Return the (X, Y) coordinate for the center point of the cell that contains the specified text.  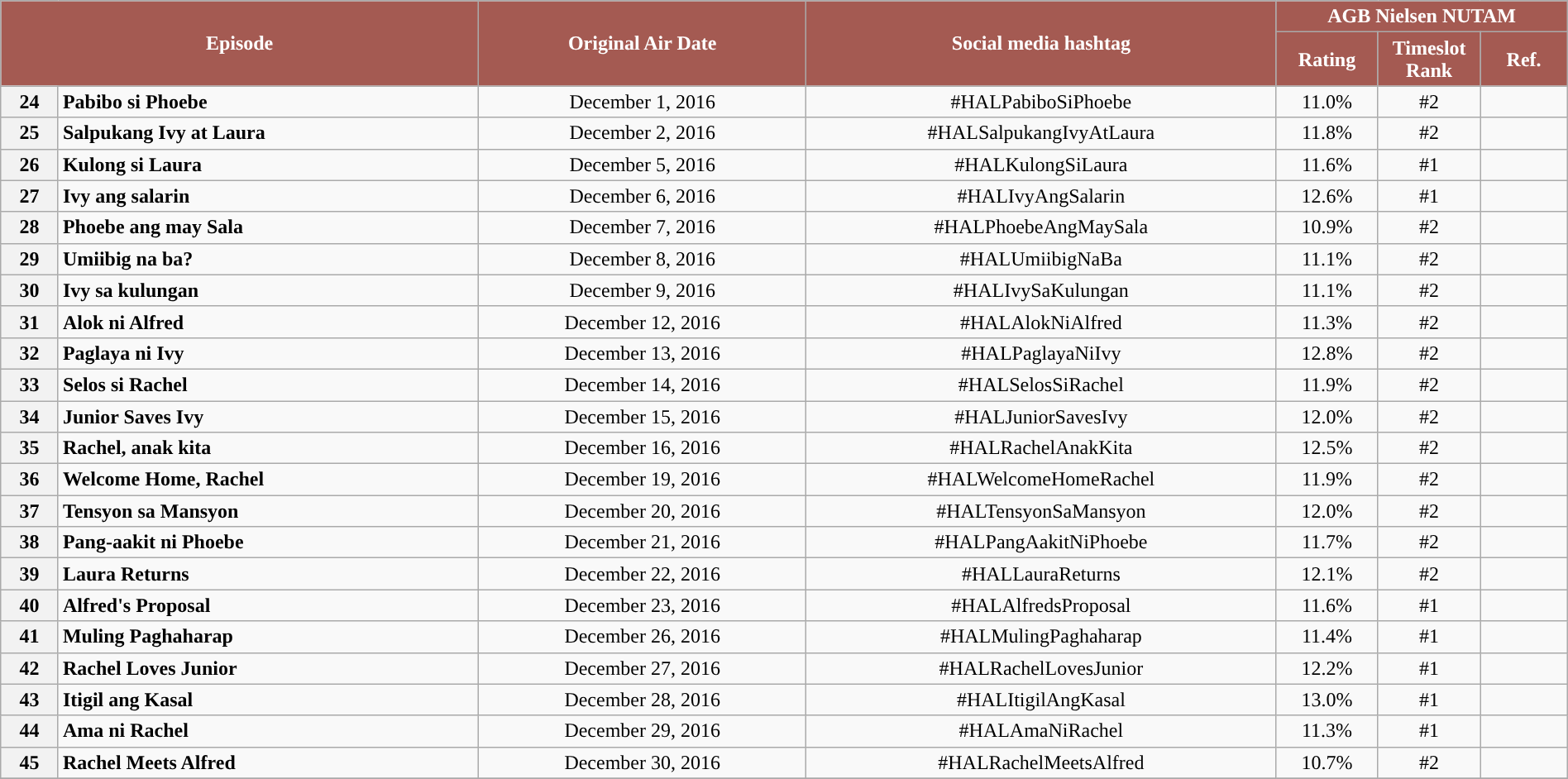
#HALPangAakitNiPhoebe (1041, 542)
#HALTensyonSaMansyon (1041, 511)
Tensyon sa Mansyon (268, 511)
AGB Nielsen NUTAM (1422, 17)
December 22, 2016 (642, 574)
December 20, 2016 (642, 511)
December 26, 2016 (642, 637)
11.7% (1327, 542)
#HALMulingPaghaharap (1041, 637)
12.1% (1327, 574)
Ivy ang salarin (268, 196)
Ama ni Rachel (268, 731)
41 (30, 637)
December 2, 2016 (642, 133)
Alfred's Proposal (268, 605)
38 (30, 542)
#HALKulongSiLaura (1041, 165)
11.0% (1327, 102)
#HALPabiboSiPhoebe (1041, 102)
December 27, 2016 (642, 668)
December 12, 2016 (642, 322)
#HALUmiibigNaBa (1041, 259)
TimeslotRank (1429, 60)
35 (30, 448)
Selos si Rachel (268, 385)
Rachel Meets Alfred (268, 762)
#HALIvyAngSalarin (1041, 196)
#HALJuniorSavesIvy (1041, 416)
37 (30, 511)
December 23, 2016 (642, 605)
#HALSelosSiRachel (1041, 385)
December 5, 2016 (642, 165)
42 (30, 668)
#HALSalpukangIvyAtLaura (1041, 133)
12.5% (1327, 448)
Muling Paghaharap (268, 637)
28 (30, 227)
#HALWelcomeHomeRachel (1041, 480)
December 30, 2016 (642, 762)
December 8, 2016 (642, 259)
31 (30, 322)
43 (30, 700)
30 (30, 290)
36 (30, 480)
#HALRachelMeetsAlfred (1041, 762)
December 29, 2016 (642, 731)
#HALLauraReturns (1041, 574)
December 6, 2016 (642, 196)
December 1, 2016 (642, 102)
#HALIvySaKulungan (1041, 290)
Phoebe ang may Sala (268, 227)
26 (30, 165)
December 28, 2016 (642, 700)
40 (30, 605)
#HALAmaNiRachel (1041, 731)
Kulong si Laura (268, 165)
12.2% (1327, 668)
#HALPaglayaNiIvy (1041, 353)
12.8% (1327, 353)
#HALRachelAnakKita (1041, 448)
24 (30, 102)
Rachel Loves Junior (268, 668)
Rachel, anak kita (268, 448)
December 21, 2016 (642, 542)
Junior Saves Ivy (268, 416)
27 (30, 196)
December 13, 2016 (642, 353)
32 (30, 353)
December 19, 2016 (642, 480)
10.9% (1327, 227)
Salpukang Ivy at Laura (268, 133)
Episode (240, 43)
Ref. (1523, 60)
Rating (1327, 60)
Welcome Home, Rachel (268, 480)
December 9, 2016 (642, 290)
#HALPhoebeAngMaySala (1041, 227)
Alok ni Alfred (268, 322)
12.6% (1327, 196)
29 (30, 259)
Pabibo si Phoebe (268, 102)
44 (30, 731)
December 16, 2016 (642, 448)
11.8% (1327, 133)
#HALItigilAngKasal (1041, 700)
39 (30, 574)
#HALAlokNiAlfred (1041, 322)
Social media hashtag (1041, 43)
Original Air Date (642, 43)
Umiibig na ba? (268, 259)
33 (30, 385)
Ivy sa kulungan (268, 290)
Itigil ang Kasal (268, 700)
December 7, 2016 (642, 227)
Laura Returns (268, 574)
25 (30, 133)
Paglaya ni Ivy (268, 353)
#HALRachelLovesJunior (1041, 668)
45 (30, 762)
December 15, 2016 (642, 416)
December 14, 2016 (642, 385)
13.0% (1327, 700)
#HALAlfredsProposal (1041, 605)
Pang-aakit ni Phoebe (268, 542)
34 (30, 416)
11.4% (1327, 637)
10.7% (1327, 762)
